Determine the (x, y) coordinate at the center of the cell enclosing the given text.  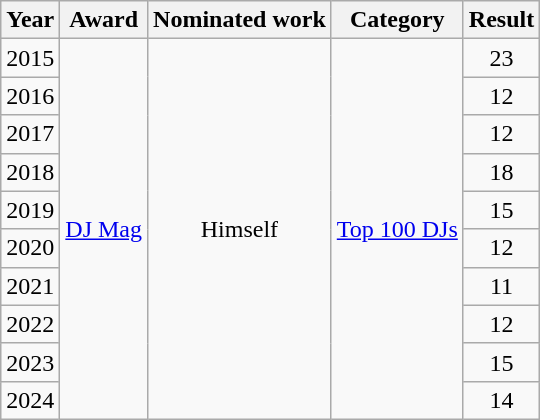
Result (501, 20)
14 (501, 400)
Category (397, 20)
Nominated work (240, 20)
2016 (30, 96)
23 (501, 58)
2015 (30, 58)
2023 (30, 362)
DJ Mag (104, 230)
Himself (240, 230)
2022 (30, 324)
18 (501, 172)
2017 (30, 134)
Award (104, 20)
11 (501, 286)
2019 (30, 210)
2021 (30, 286)
2020 (30, 248)
Top 100 DJs (397, 230)
2024 (30, 400)
Year (30, 20)
2018 (30, 172)
